Extract the [X, Y] coordinate from the center of the cell holding the provided text.  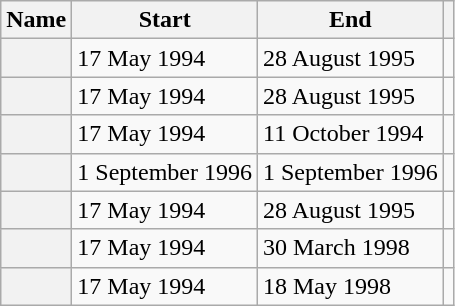
18 May 1998 [350, 286]
Name [36, 20]
30 March 1998 [350, 248]
11 October 1994 [350, 134]
End [350, 20]
Start [165, 20]
